Extract the [x, y] coordinate from the center of the cell holding the provided text.  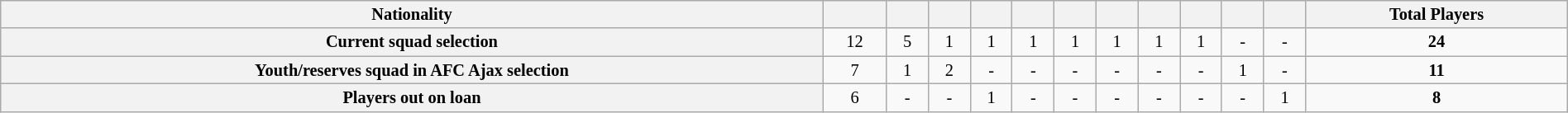
Nationality [412, 14]
Players out on loan [412, 97]
Youth/reserves squad in AFC Ajax selection [412, 70]
Total Players [1437, 14]
12 [855, 42]
2 [949, 70]
5 [908, 42]
8 [1437, 97]
Current squad selection [412, 42]
7 [855, 70]
6 [855, 97]
11 [1437, 70]
24 [1437, 42]
